Provide the [x, y] coordinate of the cell's center where the given text is located.  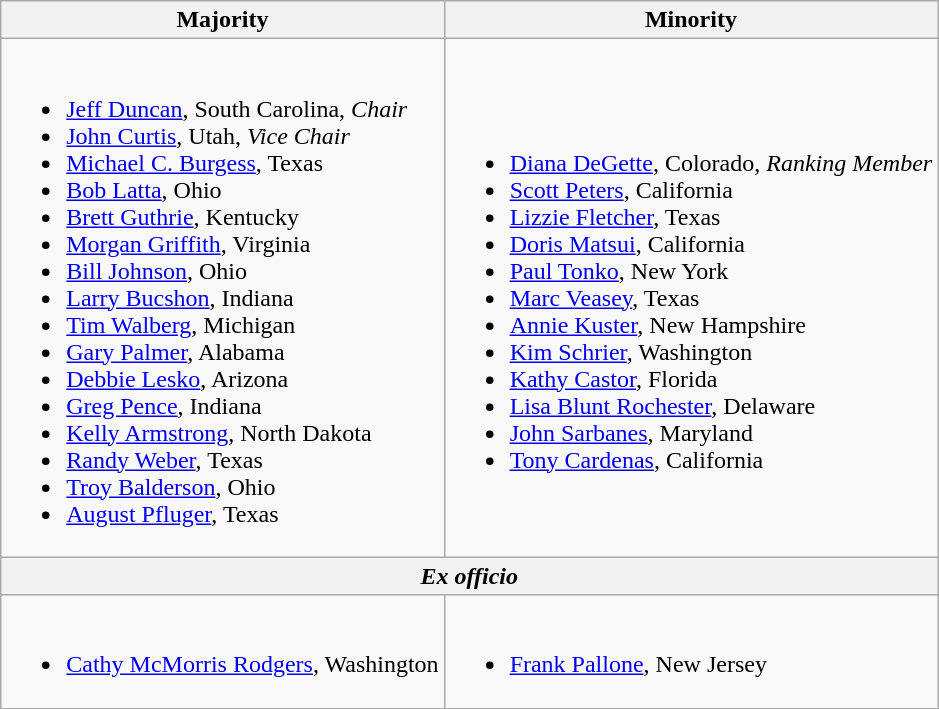
Minority [691, 20]
Cathy McMorris Rodgers, Washington [222, 652]
Ex officio [470, 576]
Majority [222, 20]
Frank Pallone, New Jersey [691, 652]
